Scan for the cell matching the given text and deliver its (X, Y) coordinate at center. 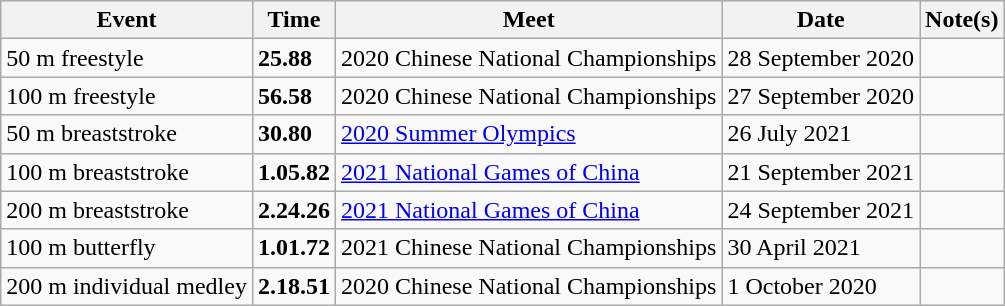
1.05.82 (294, 172)
100 m butterfly (127, 248)
27 September 2020 (821, 96)
30.80 (294, 134)
200 m breaststroke (127, 210)
26 July 2021 (821, 134)
1.01.72 (294, 248)
30 April 2021 (821, 248)
2.24.26 (294, 210)
100 m freestyle (127, 96)
25.88 (294, 58)
24 September 2021 (821, 210)
Meet (529, 20)
200 m individual medley (127, 286)
56.58 (294, 96)
Event (127, 20)
Time (294, 20)
Date (821, 20)
50 m breaststroke (127, 134)
2020 Summer Olympics (529, 134)
2021 Chinese National Championships (529, 248)
21 September 2021 (821, 172)
1 October 2020 (821, 286)
2.18.51 (294, 286)
100 m breaststroke (127, 172)
28 September 2020 (821, 58)
50 m freestyle (127, 58)
Note(s) (962, 20)
